Search for the cell housing the specified text and yield its [X, Y] center coordinate. 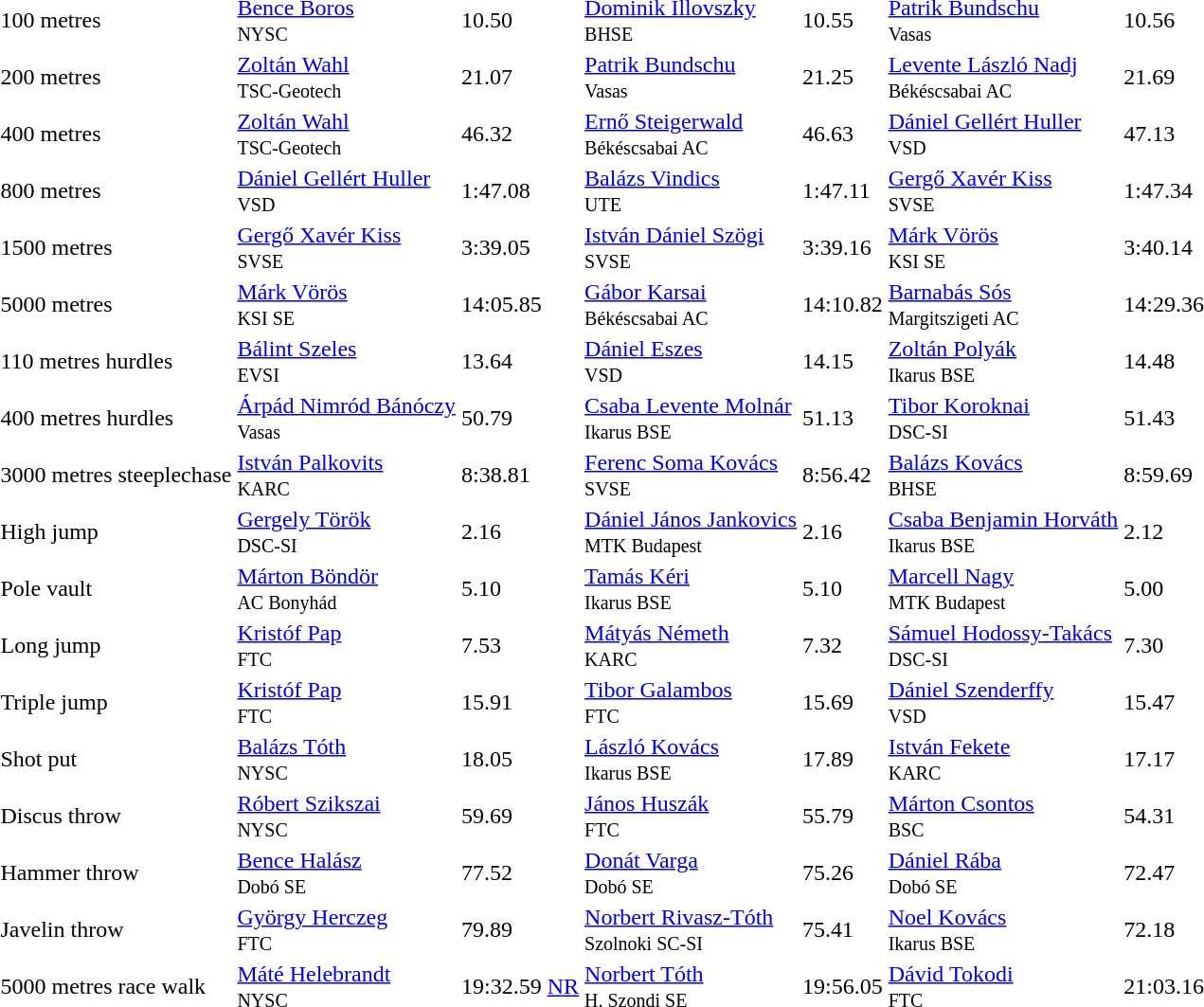
Dániel EszesVSD [692, 362]
István FeketeKARC [1003, 760]
Norbert Rivasz-TóthSzolnoki SC-SI [692, 930]
75.41 [843, 930]
Róbert SzikszaiNYSC [347, 817]
Donát VargaDobó SE [692, 873]
8:56.42 [843, 476]
János HuszákFTC [692, 817]
Zoltán PolyákIkarus BSE [1003, 362]
Dániel RábaDobó SE [1003, 873]
Dániel János JankovicsMTK Budapest [692, 532]
Csaba Levente MolnárIkarus BSE [692, 419]
Marcell NagyMTK Budapest [1003, 589]
Gergely TörökDSC-SI [347, 532]
51.13 [843, 419]
Bálint SzelesEVSI [347, 362]
Noel KovácsIkarus BSE [1003, 930]
Balázs KovácsBHSE [1003, 476]
Tibor GalambosFTC [692, 703]
István Dániel SzögiSVSE [692, 248]
Sámuel Hodossy-TakácsDSC-SI [1003, 646]
Ernő SteigerwaldBékéscsabai AC [692, 135]
7.53 [521, 646]
13.64 [521, 362]
50.79 [521, 419]
Balázs VindicsUTE [692, 191]
59.69 [521, 817]
Csaba Benjamin HorváthIkarus BSE [1003, 532]
Márton BöndörAC Bonyhád [347, 589]
14:05.85 [521, 305]
Barnabás SósMargitszigeti AC [1003, 305]
7.32 [843, 646]
László KovácsIkarus BSE [692, 760]
46.32 [521, 135]
17.89 [843, 760]
46.63 [843, 135]
1:47.08 [521, 191]
Bence HalászDobó SE [347, 873]
Tamás KériIkarus BSE [692, 589]
Tibor KoroknaiDSC-SI [1003, 419]
Levente László NadjBékéscsabai AC [1003, 78]
75.26 [843, 873]
21.07 [521, 78]
8:38.81 [521, 476]
15.91 [521, 703]
3:39.16 [843, 248]
3:39.05 [521, 248]
1:47.11 [843, 191]
György HerczegFTC [347, 930]
Márton CsontosBSC [1003, 817]
18.05 [521, 760]
79.89 [521, 930]
Gábor KarsaiBékéscsabai AC [692, 305]
55.79 [843, 817]
Balázs TóthNYSC [347, 760]
Mátyás NémethKARC [692, 646]
21.25 [843, 78]
Dániel SzenderffyVSD [1003, 703]
14.15 [843, 362]
77.52 [521, 873]
Ferenc Soma KovácsSVSE [692, 476]
Patrik BundschuVasas [692, 78]
Árpád Nimród BánóczyVasas [347, 419]
15.69 [843, 703]
14:10.82 [843, 305]
István PalkovitsKARC [347, 476]
